Scan for the cell matching the given text and deliver its [x, y] coordinate at center. 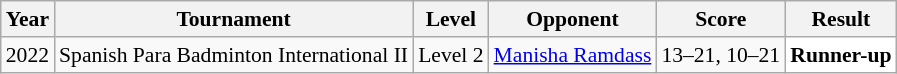
Score [720, 19]
Runner-up [840, 55]
Spanish Para Badminton International II [234, 55]
Level 2 [450, 55]
Year [28, 19]
Level [450, 19]
13–21, 10–21 [720, 55]
Manisha Ramdass [573, 55]
Opponent [573, 19]
Tournament [234, 19]
Result [840, 19]
2022 [28, 55]
